Determine the (x, y) coordinate at the center of the cell enclosing the given text.  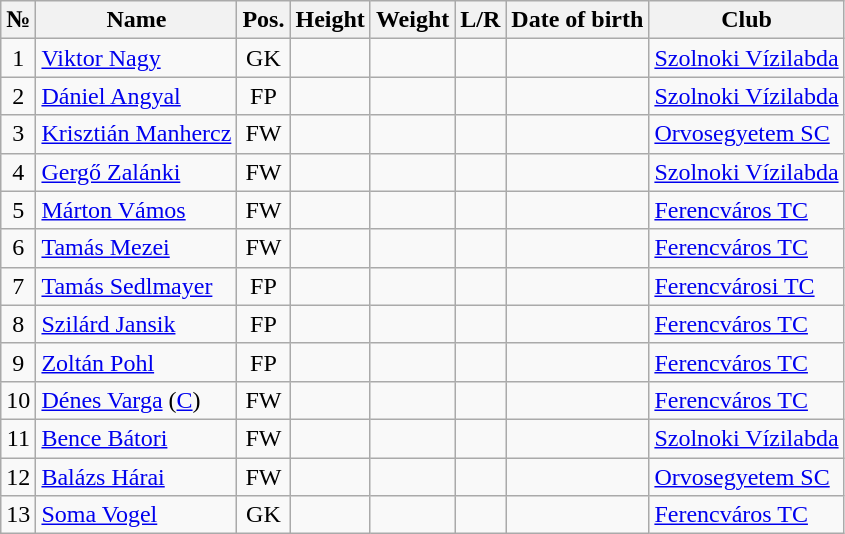
7 (18, 286)
3 (18, 134)
Weight (412, 20)
1 (18, 58)
Name (136, 20)
Márton Vámos (136, 210)
13 (18, 515)
Bence Bátori (136, 438)
Club (746, 20)
5 (18, 210)
4 (18, 172)
Pos. (264, 20)
Szilárd Jansik (136, 324)
№ (18, 20)
Gergő Zalánki (136, 172)
Soma Vogel (136, 515)
Zoltán Pohl (136, 362)
6 (18, 248)
Tamás Mezei (136, 248)
Dániel Angyal (136, 96)
Date of birth (578, 20)
Dénes Varga (C) (136, 400)
Ferencvárosi TC (746, 286)
Krisztián Manhercz (136, 134)
8 (18, 324)
11 (18, 438)
2 (18, 96)
Balázs Hárai (136, 477)
9 (18, 362)
L/R (480, 20)
10 (18, 400)
Height (330, 20)
Tamás Sedlmayer (136, 286)
Viktor Nagy (136, 58)
12 (18, 477)
